From the cell containing the given text, extract its center point as (x, y) coordinate. 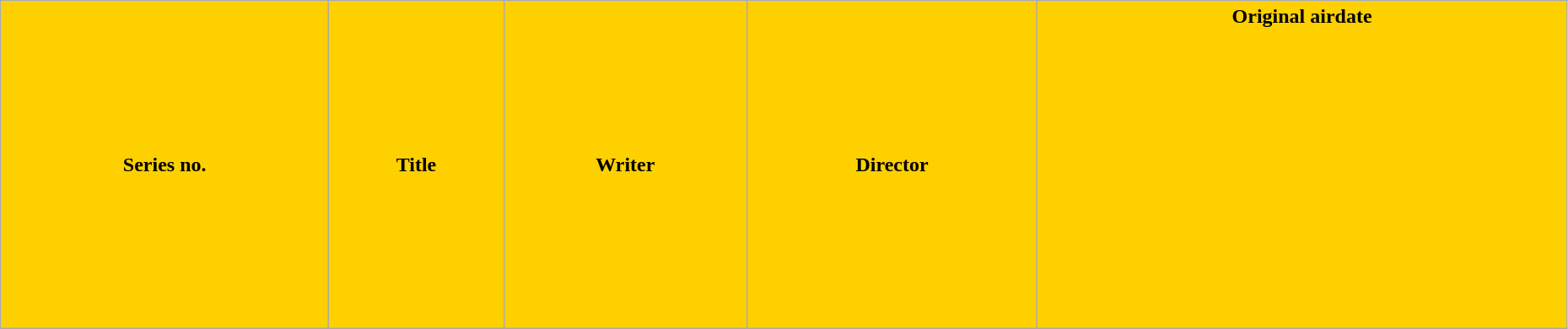
Director (892, 165)
Writer (625, 165)
Original airdate (1302, 165)
Title (417, 165)
Series no. (165, 165)
